Pinpoint the cell where the given text exists, returning its (x, y) midpoint coordinate. 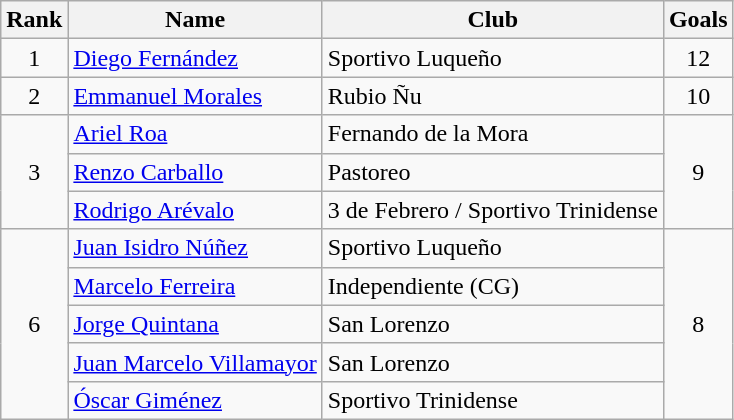
Juan Marcelo Villamayor (195, 362)
2 (34, 96)
Goals (698, 20)
6 (34, 324)
9 (698, 172)
Club (492, 20)
Diego Fernández (195, 58)
Jorge Quintana (195, 324)
Pastoreo (492, 172)
Juan Isidro Núñez (195, 248)
3 (34, 172)
1 (34, 58)
Sportivo Trinidense (492, 400)
3 de Febrero / Sportivo Trinidense (492, 210)
12 (698, 58)
Marcelo Ferreira (195, 286)
Óscar Giménez (195, 400)
Rank (34, 20)
Renzo Carballo (195, 172)
Name (195, 20)
Ariel Roa (195, 134)
Rubio Ñu (492, 96)
Emmanuel Morales (195, 96)
10 (698, 96)
8 (698, 324)
Independiente (CG) (492, 286)
Fernando de la Mora (492, 134)
Rodrigo Arévalo (195, 210)
